Search for the cell housing the specified text and yield its (X, Y) center coordinate. 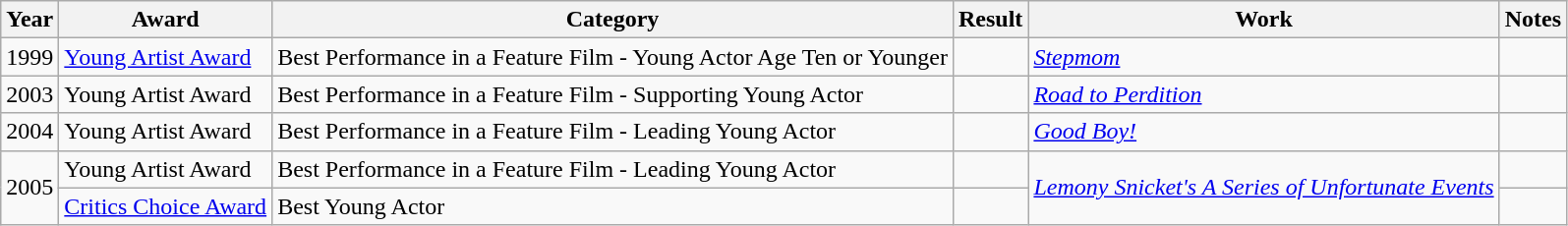
Best Performance in a Feature Film - Young Actor Age Ten or Younger (613, 57)
Good Boy! (1264, 132)
Result (990, 20)
1999 (29, 57)
Work (1264, 20)
2005 (29, 188)
Year (29, 20)
Road to Perdition (1264, 94)
Best Young Actor (613, 206)
Notes (1533, 20)
Award (165, 20)
Category (613, 20)
Lemony Snicket's A Series of Unfortunate Events (1264, 188)
Critics Choice Award (165, 206)
2003 (29, 94)
2004 (29, 132)
Stepmom (1264, 57)
Best Performance in a Feature Film - Supporting Young Actor (613, 94)
